Find where the given text appears and provide that cell's center as (x, y) coordinate. 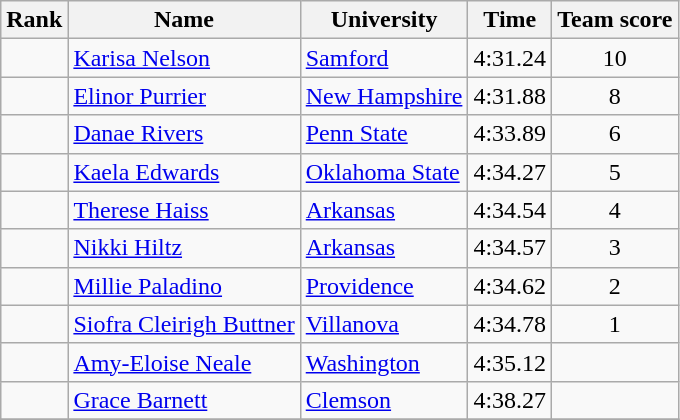
4 (615, 210)
4:34.57 (510, 248)
Danae Rivers (184, 134)
4:34.54 (510, 210)
Penn State (384, 134)
Kaela Edwards (184, 172)
Elinor Purrier (184, 96)
4:33.89 (510, 134)
4:35.12 (510, 362)
5 (615, 172)
3 (615, 248)
4:34.27 (510, 172)
2 (615, 286)
Name (184, 20)
4:31.88 (510, 96)
8 (615, 96)
Samford (384, 58)
Siofra Cleirigh Buttner (184, 324)
10 (615, 58)
Villanova (384, 324)
Team score (615, 20)
Oklahoma State (384, 172)
Therese Haiss (184, 210)
Grace Barnett (184, 400)
New Hampshire (384, 96)
Washington (384, 362)
4:38.27 (510, 400)
Millie Paladino (184, 286)
Rank (34, 20)
4:31.24 (510, 58)
Nikki Hiltz (184, 248)
4:34.78 (510, 324)
4:34.62 (510, 286)
Amy-Eloise Neale (184, 362)
6 (615, 134)
Karisa Nelson (184, 58)
University (384, 20)
1 (615, 324)
Clemson (384, 400)
Time (510, 20)
Providence (384, 286)
